Output the (x, y) coordinate of the center of the cell containing the given text.  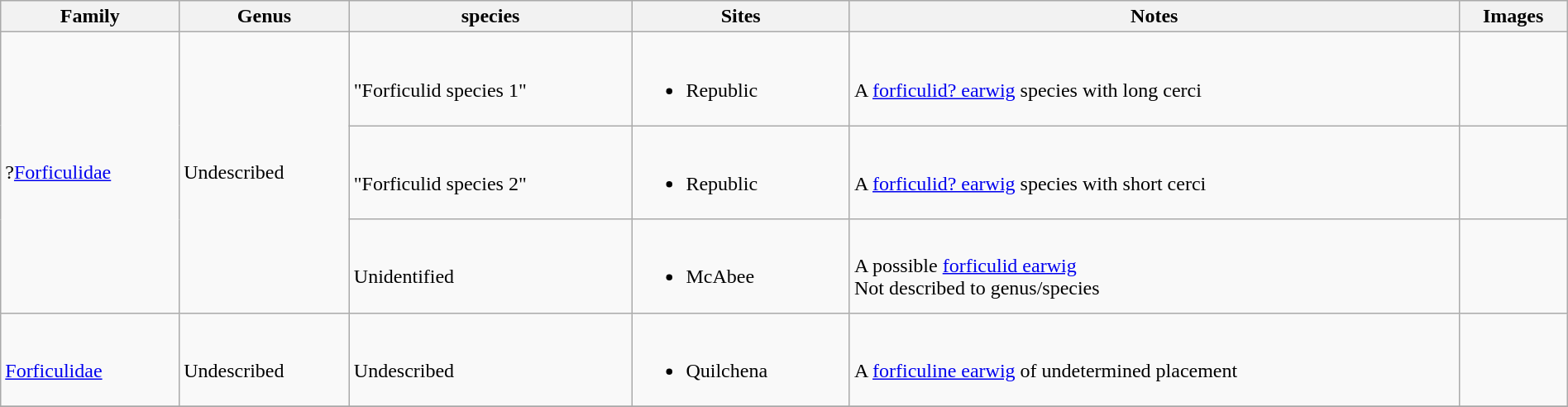
Quilchena (741, 359)
A forficulid? earwig species with long cerci (1154, 79)
Notes (1154, 17)
A possible forficulid earwig Not described to genus/species (1154, 266)
McAbee (741, 266)
?Forficulidae (90, 172)
Images (1513, 17)
Sites (741, 17)
"Forficulid species 2" (490, 172)
"Forficulid species 1" (490, 79)
Genus (265, 17)
Unidentified (490, 266)
Family (90, 17)
A forficuline earwig of undetermined placement (1154, 359)
A forficulid? earwig species with short cerci (1154, 172)
Forficulidae (90, 359)
species (490, 17)
